Identify which cell holds the provided text, then report its [x, y] central coordinate. 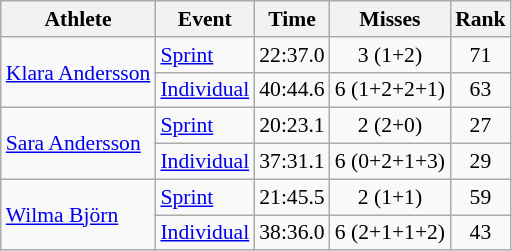
6 (1+2+2+1) [390, 90]
29 [480, 162]
Time [292, 19]
6 (0+2+1+3) [390, 162]
Sara Andersson [78, 144]
Athlete [78, 19]
Rank [480, 19]
21:45.5 [292, 197]
Misses [390, 19]
71 [480, 55]
63 [480, 90]
2 (1+1) [390, 197]
43 [480, 233]
Wilma Björn [78, 214]
22:37.0 [292, 55]
40:44.6 [292, 90]
Klara Andersson [78, 72]
27 [480, 126]
59 [480, 197]
38:36.0 [292, 233]
3 (1+2) [390, 55]
37:31.1 [292, 162]
Event [204, 19]
2 (2+0) [390, 126]
20:23.1 [292, 126]
6 (2+1+1+2) [390, 233]
